Find where the given text appears and provide that cell's center as [x, y] coordinate. 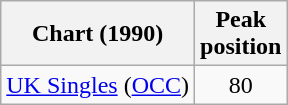
Chart (1990) [98, 34]
Peakposition [241, 34]
80 [241, 85]
UK Singles (OCC) [98, 85]
